Scan for the cell matching the given text and deliver its (x, y) coordinate at center. 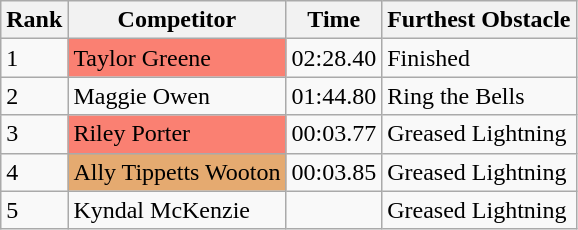
Maggie Owen (177, 96)
Furthest Obstacle (479, 20)
1 (34, 58)
01:44.80 (334, 96)
Time (334, 20)
Competitor (177, 20)
Kyndal McKenzie (177, 210)
00:03.77 (334, 134)
2 (34, 96)
4 (34, 172)
Finished (479, 58)
02:28.40 (334, 58)
Rank (34, 20)
Riley Porter (177, 134)
3 (34, 134)
Ally Tippetts Wooton (177, 172)
Ring the Bells (479, 96)
5 (34, 210)
00:03.85 (334, 172)
Taylor Greene (177, 58)
